Locate the cell with the specified text and output its (X, Y) center coordinate. 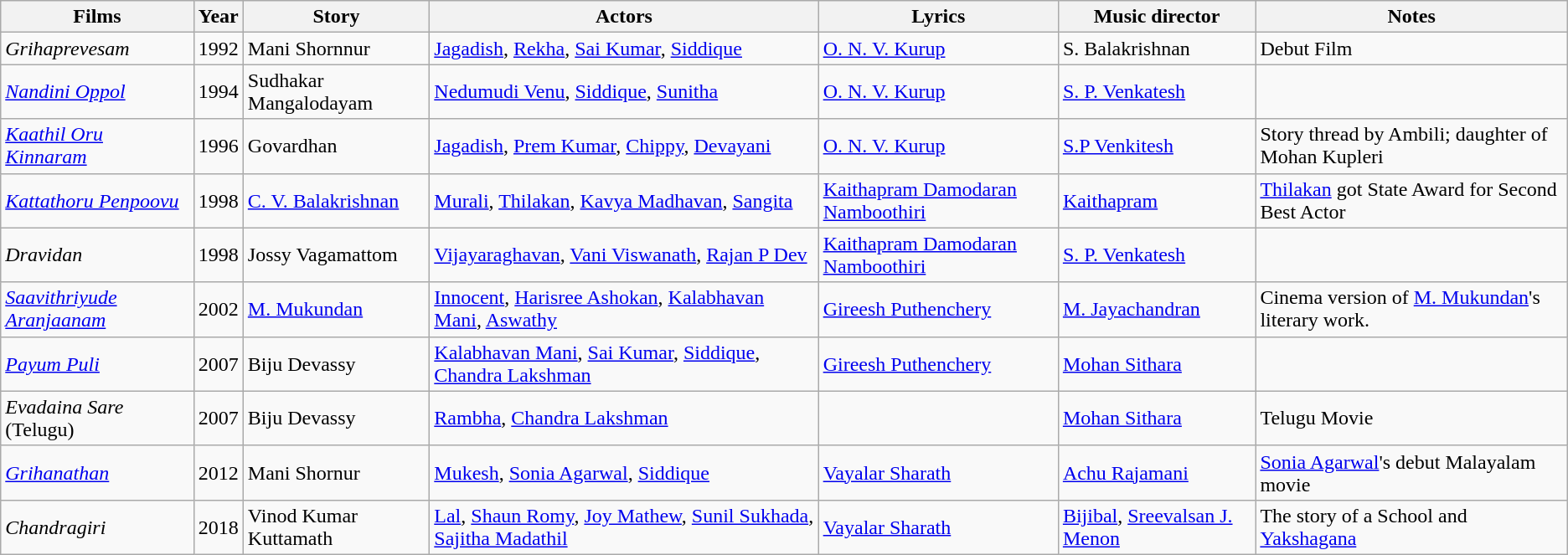
Jagadish, Rekha, Sai Kumar, Siddique (624, 49)
C. V. Balakrishnan (336, 201)
Payum Puli (97, 363)
Evadaina Sare (Telugu) (97, 419)
M. Jayachandran (1157, 310)
Rambha, Chandra Lakshman (624, 419)
Achu Rajamani (1157, 472)
Chandragiri (97, 527)
Debut Film (1411, 49)
Nedumudi Venu, Siddique, Sunitha (624, 92)
1992 (218, 49)
Murali, Thilakan, Kavya Madhavan, Sangita (624, 201)
Kattathoru Penpoovu (97, 201)
Jagadish, Prem Kumar, Chippy, Devayani (624, 146)
Story thread by Ambili; daughter of Mohan Kupleri (1411, 146)
Govardhan (336, 146)
2018 (218, 527)
Mani Shornur (336, 472)
Vinod Kumar Kuttamath (336, 527)
Grihaprevesam (97, 49)
Kaathil Oru Kinnaram (97, 146)
Mukesh, Sonia Agarwal, Siddique (624, 472)
Mani Shornnur (336, 49)
S. Balakrishnan (1157, 49)
Vijayaraghavan, Vani Viswanath, Rajan P Dev (624, 254)
Thilakan got State Award for Second Best Actor (1411, 201)
Nandini Oppol (97, 92)
Music director (1157, 17)
Notes (1411, 17)
Kalabhavan Mani, Sai Kumar, Siddique, Chandra Lakshman (624, 363)
Saavithriyude Aranjaanam (97, 310)
1996 (218, 146)
2012 (218, 472)
Innocent, Harisree Ashokan, Kalabhavan Mani, Aswathy (624, 310)
Sonia Agarwal's debut Malayalam movie (1411, 472)
Dravidan (97, 254)
S.P Venkitesh (1157, 146)
Lal, Shaun Romy, Joy Mathew, Sunil Sukhada, Sajitha Madathil (624, 527)
Films (97, 17)
Kaithapram (1157, 201)
Cinema version of M. Mukundan's literary work. (1411, 310)
2002 (218, 310)
Bijibal, Sreevalsan J. Menon (1157, 527)
1994 (218, 92)
Jossy Vagamattom (336, 254)
Sudhakar Mangalodayam (336, 92)
Lyrics (938, 17)
Year (218, 17)
The story of a School and Yakshagana (1411, 527)
M. Mukundan (336, 310)
Actors (624, 17)
Telugu Movie (1411, 419)
Grihanathan (97, 472)
Story (336, 17)
